For the text-containing cell, return its midpoint in [X, Y] coordinate format. 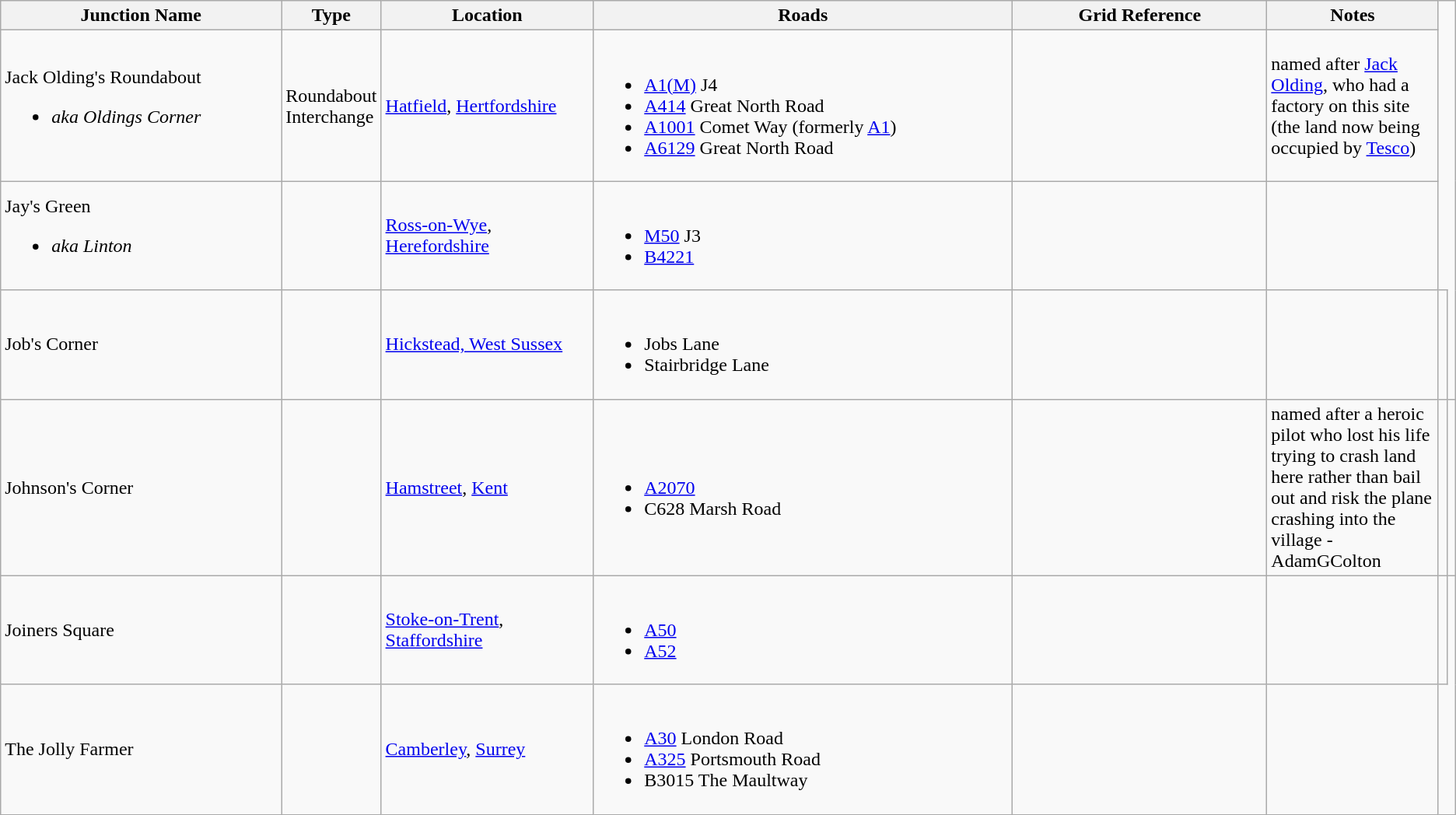
A2070C628 Marsh Road [803, 487]
named after Jack Olding, who had a factory on this site (the land now being occupied by Tesco) [1353, 106]
Location [487, 16]
Grid Reference [1140, 16]
A1(M) J4A414 Great North RoadA1001 Comet Way (formerly A1)A6129 Great North Road [803, 106]
Johnson's Corner [142, 487]
Junction Name [142, 16]
Joiners Square [142, 630]
Jack Olding's Roundaboutaka Oldings Corner [142, 106]
Roads [803, 16]
A50A52 [803, 630]
Hamstreet, Kent [487, 487]
Notes [1353, 16]
Jobs LaneStairbridge Lane [803, 345]
A30 London RoadA325 Portsmouth RoadB3015 The Maultway [803, 750]
Jay's Greenaka Linton [142, 236]
Type [331, 16]
Ross-on-Wye, Herefordshire [487, 236]
Hatfield, Hertfordshire [487, 106]
Roundabout Interchange [331, 106]
Camberley, Surrey [487, 750]
Hickstead, West Sussex [487, 345]
The Jolly Farmer [142, 750]
Job's Corner [142, 345]
M50 J3B4221 [803, 236]
Stoke-on-Trent, Staffordshire [487, 630]
